Determine the (X, Y) coordinate at the center of the cell enclosing the given text.  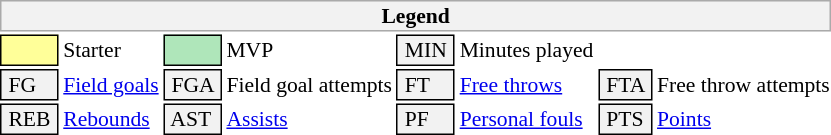
Starter (111, 50)
Minutes played (526, 50)
MVP (309, 50)
Field goals (111, 85)
FT (426, 85)
Free throws (526, 85)
Field goal attempts (309, 85)
FTA (626, 85)
MIN (426, 50)
FGA (192, 85)
Legend (416, 16)
FG (30, 85)
